Capture the cell that displays the provided text and extract its (X, Y) central coordinate. 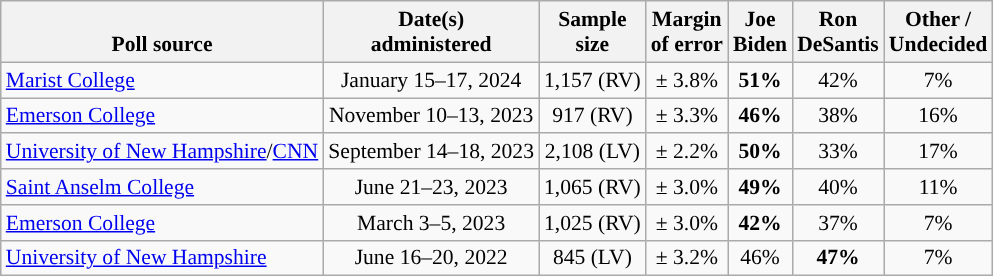
50% (760, 152)
Other /Undecided (938, 32)
JoeBiden (760, 32)
RonDeSantis (838, 32)
11% (938, 187)
September 14–18, 2023 (431, 152)
33% (838, 152)
Marist College (162, 80)
Marginof error (687, 32)
November 10–13, 2023 (431, 116)
± 3.2% (687, 258)
17% (938, 152)
University of New Hampshire (162, 258)
49% (760, 187)
University of New Hampshire/CNN (162, 152)
37% (838, 223)
± 3.8% (687, 80)
2,108 (LV) (592, 152)
51% (760, 80)
± 2.2% (687, 152)
40% (838, 187)
June 16–20, 2022 (431, 258)
1,157 (RV) (592, 80)
± 3.3% (687, 116)
Poll source (162, 32)
1,065 (RV) (592, 187)
Samplesize (592, 32)
1,025 (RV) (592, 223)
16% (938, 116)
June 21–23, 2023 (431, 187)
Date(s)administered (431, 32)
917 (RV) (592, 116)
845 (LV) (592, 258)
Saint Anselm College (162, 187)
38% (838, 116)
47% (838, 258)
March 3–5, 2023 (431, 223)
January 15–17, 2024 (431, 80)
